Return (x, y) of the center of cell containing provided text 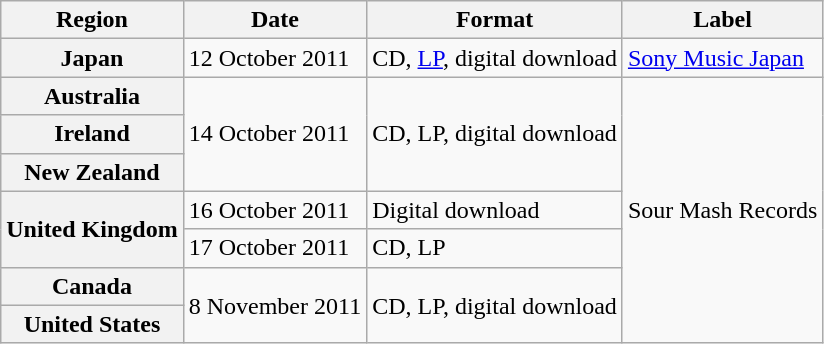
United States (92, 324)
16 October 2011 (274, 210)
17 October 2011 (274, 248)
New Zealand (92, 172)
Date (274, 20)
Digital download (495, 210)
United Kingdom (92, 229)
CD, LP (495, 248)
Canada (92, 286)
14 October 2011 (274, 134)
8 November 2011 (274, 305)
Region (92, 20)
Japan (92, 58)
Ireland (92, 134)
Sour Mash Records (722, 210)
12 October 2011 (274, 58)
Label (722, 20)
Format (495, 20)
Australia (92, 96)
Sony Music Japan (722, 58)
